Capture the cell that displays the provided text and extract its [X, Y] central coordinate. 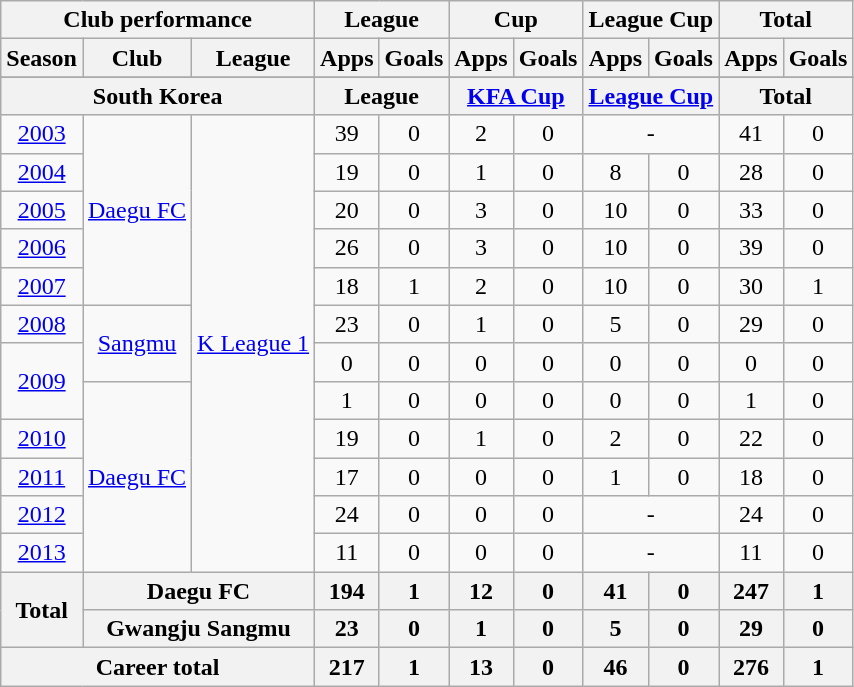
26 [347, 248]
276 [751, 667]
Gwangju Sangmu [198, 629]
Club performance [158, 20]
8 [616, 172]
Cup [516, 20]
2004 [42, 172]
217 [347, 667]
Club [136, 58]
46 [616, 667]
22 [751, 438]
2011 [42, 477]
2012 [42, 515]
2013 [42, 553]
33 [751, 210]
2007 [42, 286]
2008 [42, 324]
2005 [42, 210]
Sangmu [136, 343]
South Korea [158, 96]
2003 [42, 134]
17 [347, 477]
K League 1 [254, 344]
2010 [42, 438]
Season [42, 58]
194 [347, 591]
12 [481, 591]
Career total [158, 667]
28 [751, 172]
247 [751, 591]
KFA Cup [516, 96]
2009 [42, 381]
13 [481, 667]
2006 [42, 248]
30 [751, 286]
20 [347, 210]
